Capture the cell that displays the provided text and extract its [x, y] central coordinate. 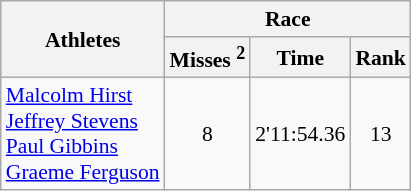
2'11:54.36 [300, 134]
Race [288, 19]
Rank [380, 58]
Athletes [83, 40]
13 [380, 134]
Malcolm HirstJeffrey StevensPaul GibbinsGraeme Ferguson [83, 134]
Misses 2 [208, 58]
8 [208, 134]
Time [300, 58]
